Extract the [x, y] coordinate from the center of the cell holding the provided text.  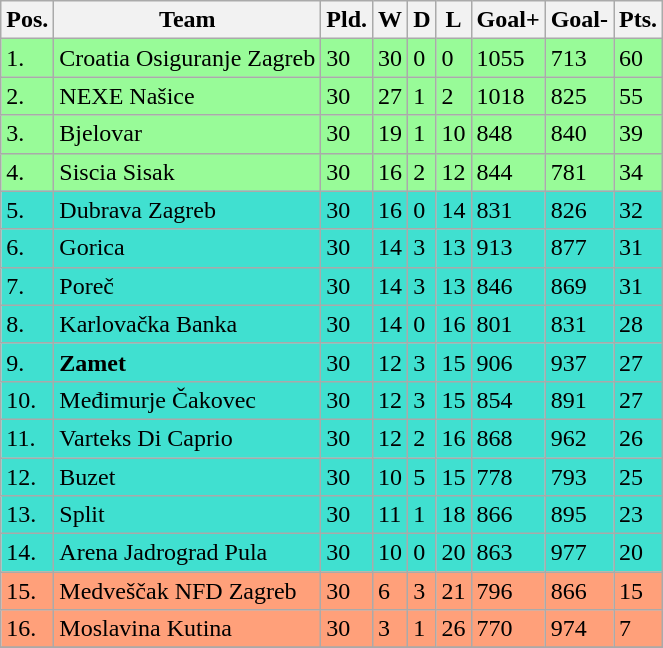
11. [28, 438]
713 [579, 58]
19 [390, 134]
Croatia Osiguranje Zagreb [188, 58]
781 [579, 172]
906 [508, 362]
869 [579, 286]
854 [508, 400]
Buzet [188, 477]
844 [508, 172]
18 [454, 515]
1055 [508, 58]
13. [28, 515]
937 [579, 362]
Goal- [579, 20]
Međimurje Čakovec [188, 400]
Karlovačka Banka [188, 324]
863 [508, 553]
3. [28, 134]
5. [28, 210]
Bjelovar [188, 134]
977 [579, 553]
Zamet [188, 362]
840 [579, 134]
1018 [508, 96]
891 [579, 400]
8. [28, 324]
868 [508, 438]
9. [28, 362]
Gorica [188, 248]
15. [28, 591]
7. [28, 286]
825 [579, 96]
2. [28, 96]
NEXE Našice [188, 96]
28 [638, 324]
4. [28, 172]
34 [638, 172]
16. [28, 629]
Pld. [347, 20]
25 [638, 477]
778 [508, 477]
32 [638, 210]
848 [508, 134]
6. [28, 248]
Dubrava Zagreb [188, 210]
7 [638, 629]
D [422, 20]
Pts. [638, 20]
Team [188, 20]
5 [422, 477]
L [454, 20]
10. [28, 400]
793 [579, 477]
Pos. [28, 20]
60 [638, 58]
1. [28, 58]
Split [188, 515]
14. [28, 553]
895 [579, 515]
21 [454, 591]
Siscia Sisak [188, 172]
962 [579, 438]
55 [638, 96]
877 [579, 248]
Goal+ [508, 20]
796 [508, 591]
W [390, 20]
974 [579, 629]
826 [579, 210]
23 [638, 515]
Poreč [188, 286]
39 [638, 134]
Arena Jadrograd Pula [188, 553]
801 [508, 324]
770 [508, 629]
846 [508, 286]
Medveščak NFD Zagreb [188, 591]
Moslavina Kutina [188, 629]
11 [390, 515]
12. [28, 477]
Varteks Di Caprio [188, 438]
913 [508, 248]
6 [390, 591]
